Search for the cell housing the specified text and yield its (X, Y) center coordinate. 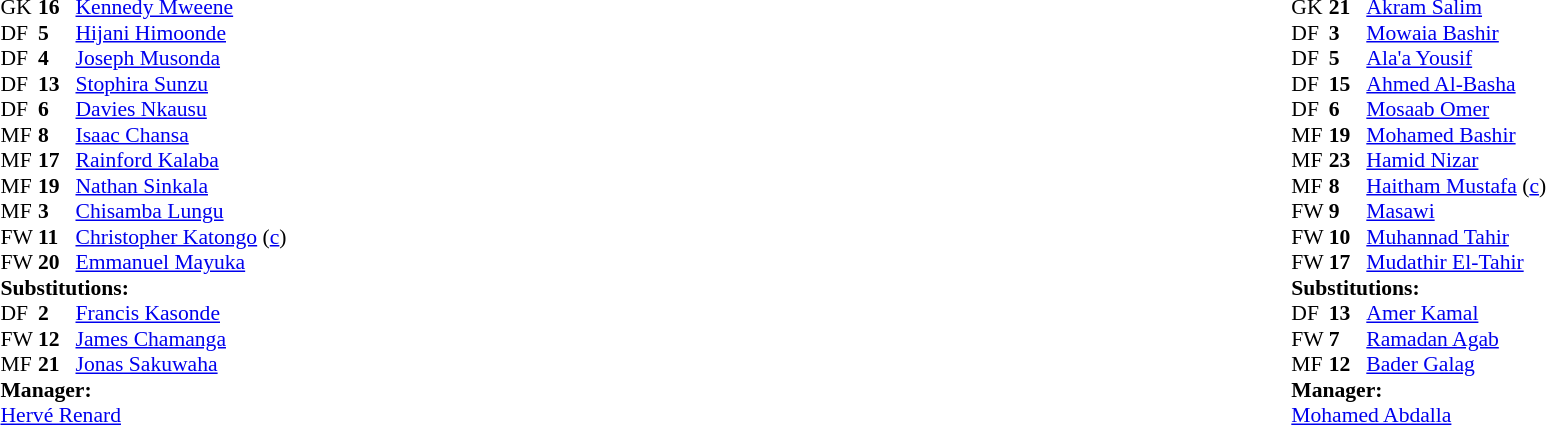
Isaac Chansa (182, 135)
Francis Kasonde (182, 313)
Haitham Mustafa (c) (1456, 186)
Rainford Kalaba (182, 161)
20 (57, 263)
Stophira Sunzu (182, 84)
Christopher Katongo (c) (182, 237)
Mudathir El-Tahir (1456, 263)
Bader Galag (1456, 365)
Jonas Sakuwaha (182, 365)
Hijani Himoonde (182, 33)
4 (57, 59)
James Chamanga (182, 339)
23 (1348, 161)
Masawi (1456, 211)
Chisamba Lungu (182, 211)
Mohamed Bashir (1456, 135)
10 (1348, 237)
Emmanuel Mayuka (182, 263)
11 (57, 237)
2 (57, 313)
Mowaia Bashir (1456, 33)
21 (57, 365)
Nathan Sinkala (182, 186)
Muhannad Tahir (1456, 237)
Ahmed Al-Basha (1456, 84)
Ramadan Agab (1456, 339)
Davies Nkausu (182, 109)
Mosaab Omer (1456, 109)
9 (1348, 211)
Ala'a Yousif (1456, 59)
7 (1348, 339)
Amer Kamal (1456, 313)
Joseph Musonda (182, 59)
15 (1348, 84)
Hamid Nizar (1456, 161)
